Find where the given text appears and provide that cell's center as [x, y] coordinate. 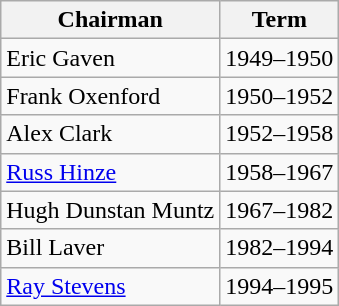
1949–1950 [280, 58]
Frank Oxenford [110, 96]
1994–1995 [280, 286]
Bill Laver [110, 248]
Chairman [110, 20]
1952–1958 [280, 134]
Alex Clark [110, 134]
Hugh Dunstan Muntz [110, 210]
1958–1967 [280, 172]
Eric Gaven [110, 58]
1950–1952 [280, 96]
Ray Stevens [110, 286]
1967–1982 [280, 210]
1982–1994 [280, 248]
Term [280, 20]
Russ Hinze [110, 172]
